Return (X, Y) of the center of cell containing provided text 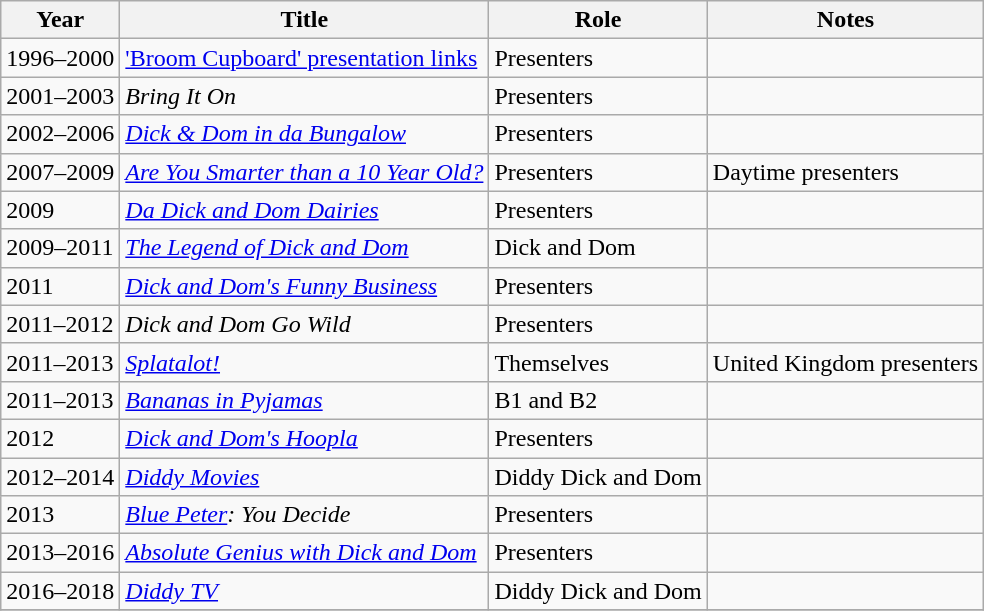
B1 and B2 (598, 400)
Dick and Dom Go Wild (304, 324)
Are You Smarter than a 10 Year Old? (304, 172)
Themselves (598, 362)
2007–2009 (60, 172)
Dick and Dom (598, 248)
Dick & Dom in da Bungalow (304, 134)
The Legend of Dick and Dom (304, 248)
2001–2003 (60, 96)
2002–2006 (60, 134)
Absolute Genius with Dick and Dom (304, 553)
Blue Peter: You Decide (304, 515)
2013 (60, 515)
2009 (60, 210)
2012–2014 (60, 477)
Dick and Dom's Funny Business (304, 286)
2009–2011 (60, 248)
Bring It On (304, 96)
Year (60, 20)
2011 (60, 286)
Role (598, 20)
2012 (60, 438)
1996–2000 (60, 58)
Diddy TV (304, 591)
Dick and Dom's Hoopla (304, 438)
2013–2016 (60, 553)
Bananas in Pyjamas (304, 400)
Da Dick and Dom Dairies (304, 210)
Diddy Movies (304, 477)
United Kingdom presenters (845, 362)
2016–2018 (60, 591)
Daytime presenters (845, 172)
Splatalot! (304, 362)
Title (304, 20)
Notes (845, 20)
2011–2012 (60, 324)
'Broom Cupboard' presentation links (304, 58)
